Determine the (X, Y) coordinate at the center of the cell enclosing the given text.  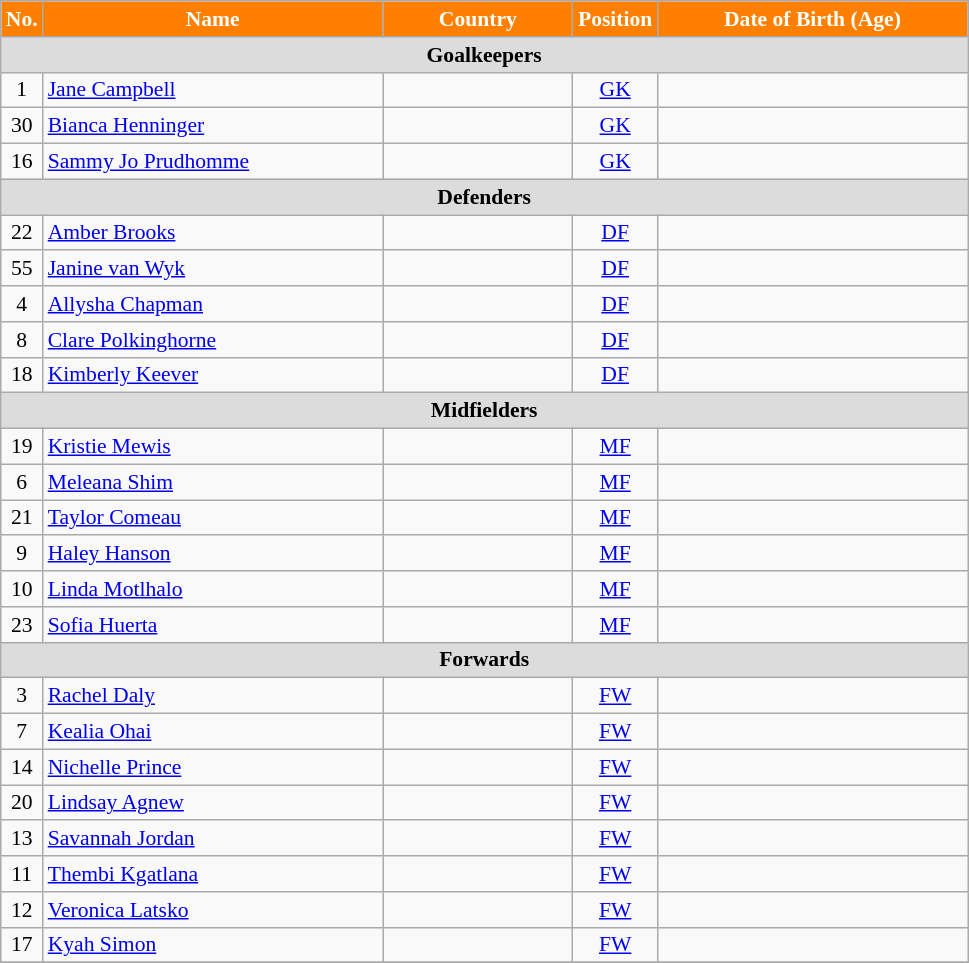
Thembi Kgatlana (213, 874)
Date of Birth (Age) (812, 19)
8 (22, 340)
Rachel Daly (213, 696)
Sofia Huerta (213, 625)
55 (22, 269)
16 (22, 162)
Janine van Wyk (213, 269)
Position (615, 19)
10 (22, 589)
Taylor Comeau (213, 518)
12 (22, 910)
Goalkeepers (484, 55)
13 (22, 839)
Kristie Mewis (213, 447)
11 (22, 874)
Amber Brooks (213, 233)
Savannah Jordan (213, 839)
20 (22, 803)
14 (22, 767)
Nichelle Prince (213, 767)
22 (22, 233)
Country (478, 19)
Clare Polkinghorne (213, 340)
19 (22, 447)
Veronica Latsko (213, 910)
30 (22, 126)
Haley Hanson (213, 554)
9 (22, 554)
1 (22, 90)
Linda Motlhalo (213, 589)
18 (22, 375)
Midfielders (484, 411)
Kyah Simon (213, 945)
23 (22, 625)
21 (22, 518)
Kealia Ohai (213, 732)
Forwards (484, 660)
Allysha Chapman (213, 304)
17 (22, 945)
Jane Campbell (213, 90)
7 (22, 732)
Kimberly Keever (213, 375)
Lindsay Agnew (213, 803)
4 (22, 304)
No. (22, 19)
Meleana Shim (213, 482)
6 (22, 482)
Name (213, 19)
3 (22, 696)
Bianca Henninger (213, 126)
Defenders (484, 197)
Sammy Jo Prudhomme (213, 162)
